From the cell containing the given text, extract its center point as (x, y) coordinate. 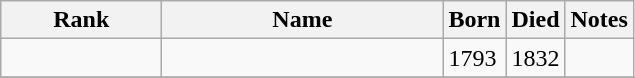
Notes (599, 20)
Rank (82, 20)
1793 (474, 58)
1832 (536, 58)
Died (536, 20)
Name (302, 20)
Born (474, 20)
